Extract the [x, y] coordinate from the center of the cell holding the provided text.  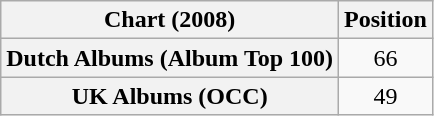
Position [386, 20]
66 [386, 58]
UK Albums (OCC) [170, 96]
49 [386, 96]
Dutch Albums (Album Top 100) [170, 58]
Chart (2008) [170, 20]
